Return (X, Y) of the center of cell containing provided text 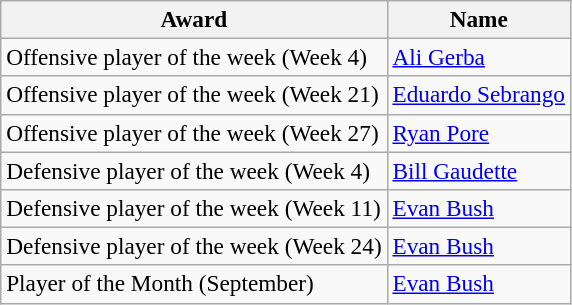
Bill Gaudette (478, 170)
Award (194, 19)
Defensive player of the week (Week 24) (194, 246)
Ryan Pore (478, 133)
Offensive player of the week (Week 4) (194, 57)
Defensive player of the week (Week 4) (194, 170)
Name (478, 19)
Player of the Month (September) (194, 284)
Offensive player of the week (Week 27) (194, 133)
Offensive player of the week (Week 21) (194, 95)
Ali Gerba (478, 57)
Eduardo Sebrango (478, 95)
Defensive player of the week (Week 11) (194, 208)
